Scan for the cell matching the given text and deliver its (X, Y) coordinate at center. 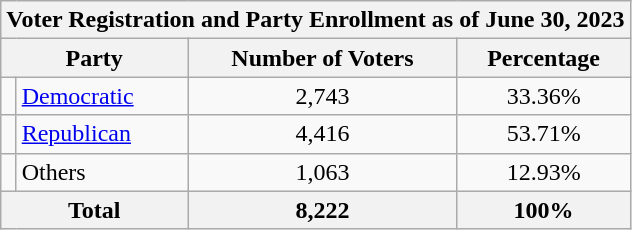
12.93% (544, 172)
Number of Voters (323, 58)
1,063 (323, 172)
53.71% (544, 134)
Democratic (102, 96)
Republican (102, 134)
Party (94, 58)
Percentage (544, 58)
Voter Registration and Party Enrollment as of June 30, 2023 (316, 20)
33.36% (544, 96)
100% (544, 210)
4,416 (323, 134)
Total (94, 210)
8,222 (323, 210)
2,743 (323, 96)
Others (102, 172)
